Capture the cell that displays the provided text and extract its [x, y] central coordinate. 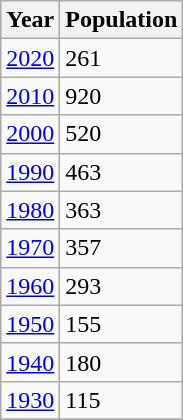
2000 [30, 134]
Year [30, 20]
115 [122, 400]
363 [122, 210]
Population [122, 20]
1990 [30, 172]
2020 [30, 58]
1970 [30, 248]
1960 [30, 286]
261 [122, 58]
1940 [30, 362]
155 [122, 324]
1930 [30, 400]
180 [122, 362]
520 [122, 134]
1980 [30, 210]
357 [122, 248]
2010 [30, 96]
1950 [30, 324]
920 [122, 96]
463 [122, 172]
293 [122, 286]
